For the text-containing cell, return its midpoint in (x, y) coordinate format. 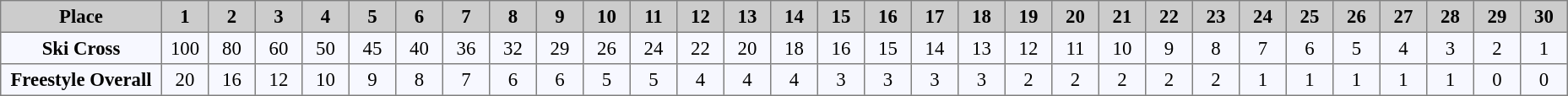
36 (466, 48)
60 (279, 48)
Freestyle Overall (81, 80)
50 (326, 48)
100 (185, 48)
27 (1403, 17)
Place (81, 17)
17 (935, 17)
45 (372, 48)
19 (1028, 17)
80 (232, 48)
40 (420, 48)
28 (1451, 17)
23 (1216, 17)
32 (513, 48)
21 (1122, 17)
25 (1310, 17)
Ski Cross (81, 48)
30 (1544, 17)
